Pinpoint the cell where the given text exists, returning its (X, Y) midpoint coordinate. 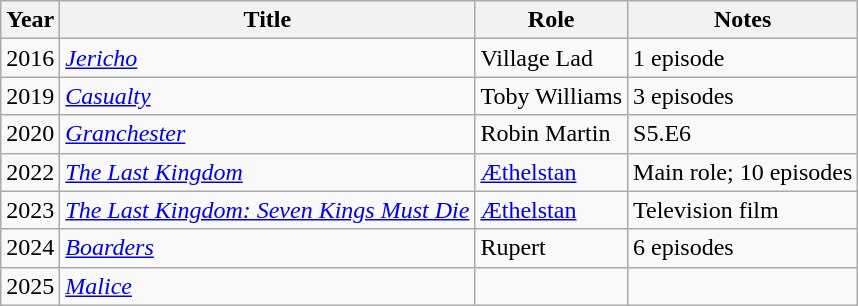
Toby Williams (552, 96)
Main role; 10 episodes (743, 172)
Television film (743, 210)
Rupert (552, 248)
2025 (30, 286)
The Last Kingdom: Seven Kings Must Die (268, 210)
2022 (30, 172)
Notes (743, 20)
3 episodes (743, 96)
2024 (30, 248)
Year (30, 20)
Robin Martin (552, 134)
Role (552, 20)
The Last Kingdom (268, 172)
2016 (30, 58)
Title (268, 20)
Jericho (268, 58)
2023 (30, 210)
Casualty (268, 96)
1 episode (743, 58)
2020 (30, 134)
Malice (268, 286)
Boarders (268, 248)
Village Lad (552, 58)
2019 (30, 96)
6 episodes (743, 248)
Granchester (268, 134)
S5.E6 (743, 134)
